Determine the (X, Y) coordinate at the center of the cell enclosing the given text.  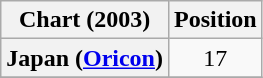
Chart (2003) (85, 20)
17 (215, 58)
Japan (Oricon) (85, 58)
Position (215, 20)
